Scan for the cell matching the given text and deliver its (x, y) coordinate at center. 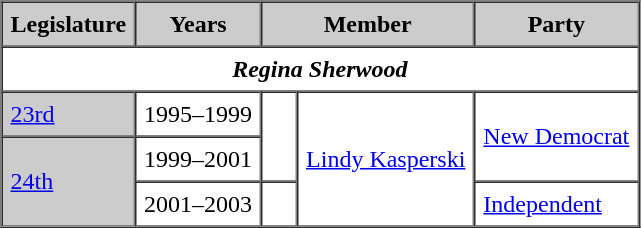
Party (556, 24)
Lindy Kasperski (386, 160)
New Democrat (556, 137)
1999–2001 (198, 158)
Legislature (69, 24)
23rd (69, 114)
1995–1999 (198, 114)
24th (69, 181)
Independent (556, 204)
2001–2003 (198, 204)
Years (198, 24)
Regina Sherwood (320, 68)
Member (368, 24)
